For the text-containing cell, return its midpoint in (X, Y) coordinate format. 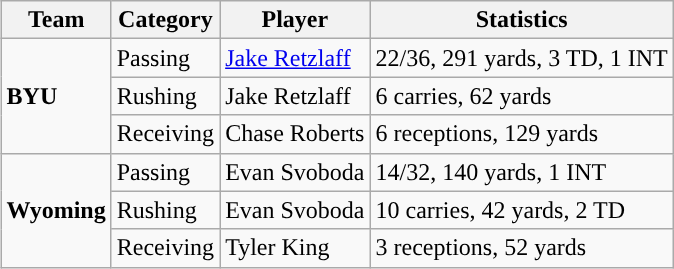
BYU (56, 96)
Team (56, 20)
3 receptions, 52 yards (522, 248)
22/36, 291 yards, 3 TD, 1 INT (522, 58)
Category (165, 20)
10 carries, 42 yards, 2 TD (522, 210)
14/32, 140 yards, 1 INT (522, 172)
6 receptions, 129 yards (522, 134)
Chase Roberts (295, 134)
Statistics (522, 20)
Wyoming (56, 210)
Tyler King (295, 248)
Player (295, 20)
6 carries, 62 yards (522, 96)
